Determine the (X, Y) coordinate at the center of the cell enclosing the given text.  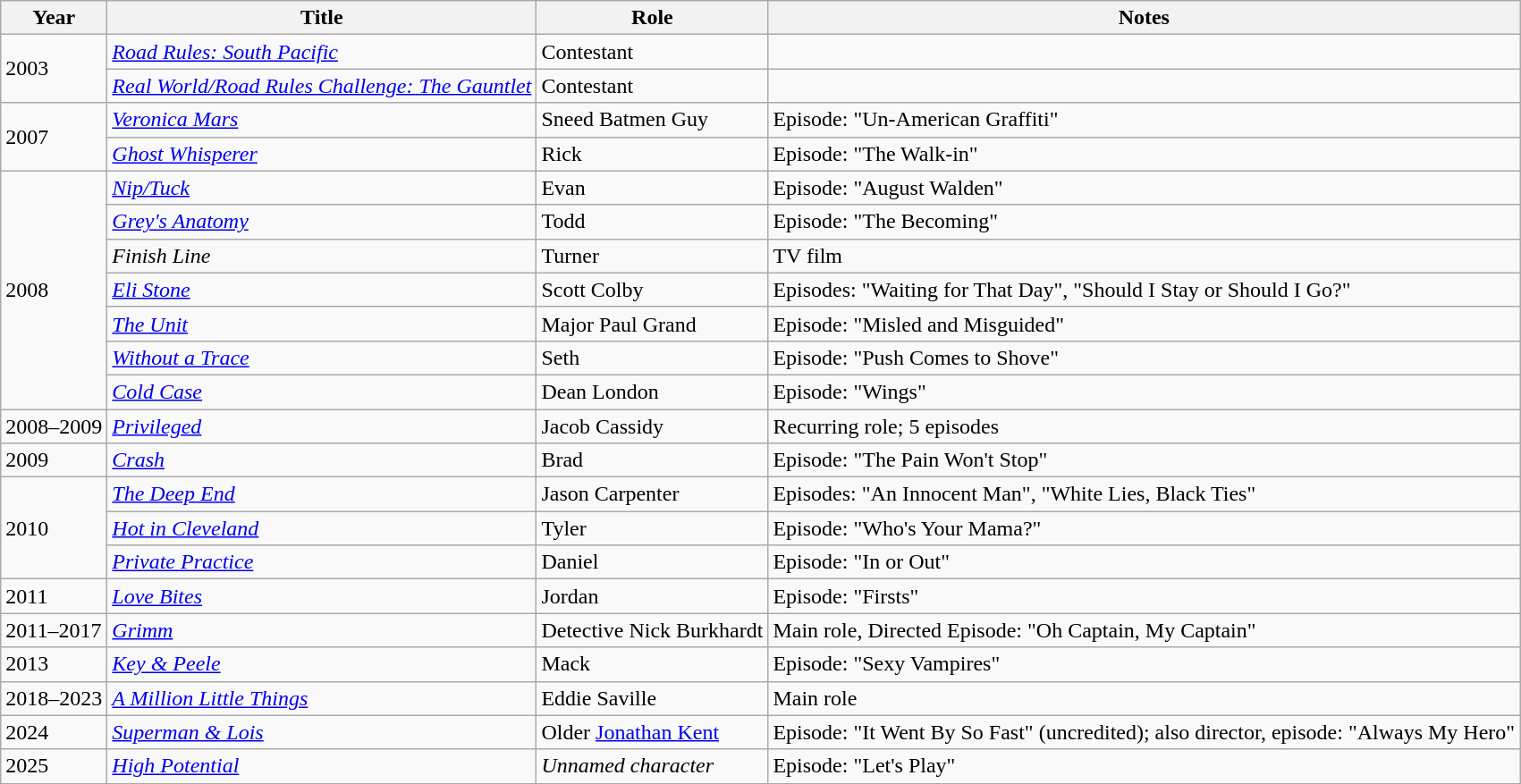
2007 (54, 137)
2025 (54, 766)
Veronica Mars (322, 120)
Episode: "Let's Play" (1145, 766)
2008–2009 (54, 426)
Episodes: "Waiting for That Day", "Should I Stay or Should I Go?" (1145, 290)
Private Practice (322, 562)
Hot in Cleveland (322, 528)
Role (653, 18)
Episode: "In or Out" (1145, 562)
Episode: "Who's Your Mama?" (1145, 528)
High Potential (322, 766)
Key & Peele (322, 664)
Episode: "August Walden" (1145, 188)
Jason Carpenter (653, 494)
2009 (54, 460)
Main role (1145, 698)
Eli Stone (322, 290)
Detective Nick Burkhardt (653, 630)
Tyler (653, 528)
Dean London (653, 392)
Grimm (322, 630)
Year (54, 18)
Ghost Whisperer (322, 154)
2003 (54, 69)
Major Paul Grand (653, 324)
Episode: "Misled and Misguided" (1145, 324)
Mack (653, 664)
Without a Trace (322, 358)
Main role, Directed Episode: "Oh Captain, My Captain" (1145, 630)
2011 (54, 596)
Episode: "Firsts" (1145, 596)
2018–2023 (54, 698)
Seth (653, 358)
Todd (653, 222)
2011–2017 (54, 630)
The Deep End (322, 494)
2013 (54, 664)
Episodes: "An Innocent Man", "White Lies, Black Ties" (1145, 494)
Recurring role; 5 episodes (1145, 426)
Brad (653, 460)
Episode: "Un-American Graffiti" (1145, 120)
Episode: "Sexy Vampires" (1145, 664)
Turner (653, 256)
Grey's Anatomy (322, 222)
Rick (653, 154)
Episode: "Push Comes to Shove" (1145, 358)
Nip/Tuck (322, 188)
Unnamed character (653, 766)
Scott Colby (653, 290)
A Million Little Things (322, 698)
Crash (322, 460)
Daniel (653, 562)
Real World/Road Rules Challenge: The Gauntlet (322, 86)
The Unit (322, 324)
Finish Line (322, 256)
2024 (54, 732)
Jacob Cassidy (653, 426)
Episode: "Wings" (1145, 392)
Love Bites (322, 596)
Superman & Lois (322, 732)
Episode: "The Pain Won't Stop" (1145, 460)
Episode: "The Becoming" (1145, 222)
Title (322, 18)
Privileged (322, 426)
Jordan (653, 596)
Road Rules: South Pacific (322, 52)
Older Jonathan Kent (653, 732)
Eddie Saville (653, 698)
TV film (1145, 256)
Episode: "It Went By So Fast" (uncredited); also director, episode: "Always My Hero" (1145, 732)
Sneed Batmen Guy (653, 120)
Episode: "The Walk-in" (1145, 154)
2010 (54, 528)
Evan (653, 188)
Cold Case (322, 392)
2008 (54, 290)
Notes (1145, 18)
